Return [X, Y] of the center of cell containing provided text 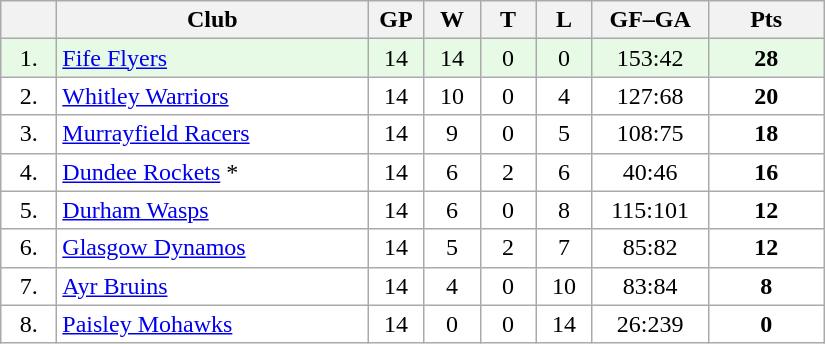
Glasgow Dynamos [212, 248]
115:101 [650, 210]
28 [766, 58]
Club [212, 20]
20 [766, 96]
Whitley Warriors [212, 96]
Fife Flyers [212, 58]
40:46 [650, 172]
T [508, 20]
4. [29, 172]
18 [766, 134]
1. [29, 58]
Durham Wasps [212, 210]
Ayr Bruins [212, 286]
5. [29, 210]
Pts [766, 20]
L [564, 20]
85:82 [650, 248]
108:75 [650, 134]
8. [29, 324]
Paisley Mohawks [212, 324]
W [452, 20]
3. [29, 134]
Murrayfield Racers [212, 134]
GF–GA [650, 20]
GP [396, 20]
9 [452, 134]
83:84 [650, 286]
127:68 [650, 96]
7 [564, 248]
Dundee Rockets * [212, 172]
16 [766, 172]
26:239 [650, 324]
6. [29, 248]
153:42 [650, 58]
2. [29, 96]
7. [29, 286]
